Pinpoint the cell where the given text exists, returning its [x, y] midpoint coordinate. 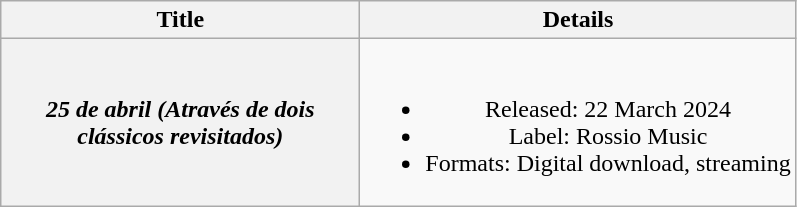
Details [578, 20]
25 de abril (Através de dois clássicos revisitados) [180, 122]
Title [180, 20]
Released: 22 March 2024Label: Rossio MusicFormats: Digital download, streaming [578, 122]
